Identify which cell holds the provided text, then report its (x, y) central coordinate. 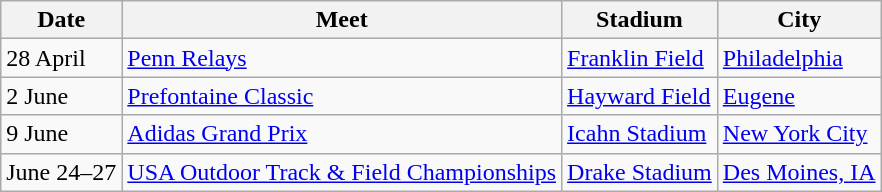
Meet (342, 20)
New York City (799, 134)
Adidas Grand Prix (342, 134)
28 April (62, 58)
Penn Relays (342, 58)
June 24–27 (62, 172)
Eugene (799, 96)
2 June (62, 96)
USA Outdoor Track & Field Championships (342, 172)
9 June (62, 134)
Date (62, 20)
Prefontaine Classic (342, 96)
Des Moines, IA (799, 172)
City (799, 20)
Drake Stadium (640, 172)
Hayward Field (640, 96)
Icahn Stadium (640, 134)
Stadium (640, 20)
Philadelphia (799, 58)
Franklin Field (640, 58)
